Capture the cell that displays the provided text and extract its (x, y) central coordinate. 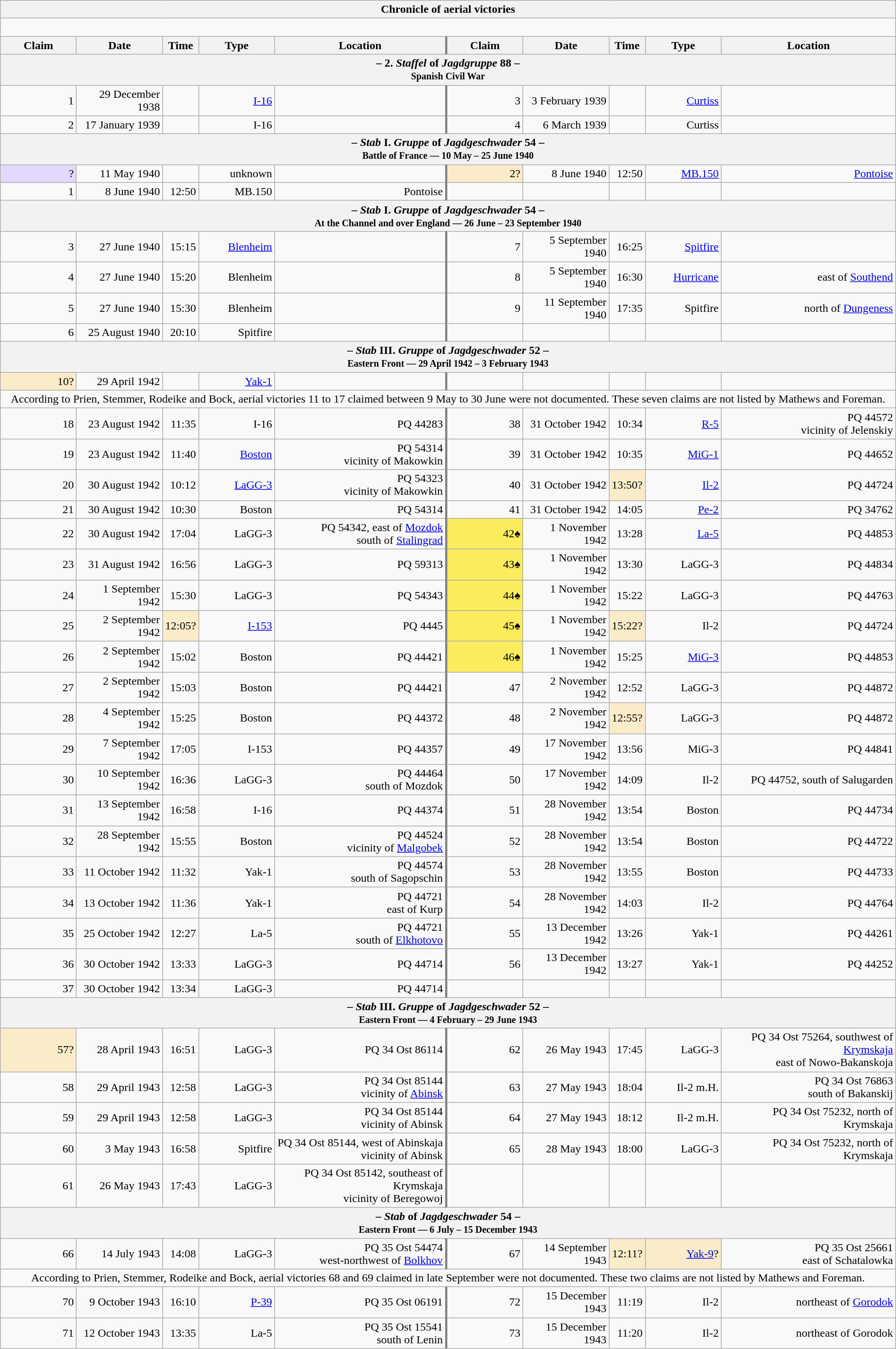
17:04 (181, 534)
11:36 (181, 902)
18 (39, 423)
49 (485, 748)
9 (485, 308)
PQ 54323vicinity of Makowkin (360, 485)
11 October 1942 (120, 872)
16:25 (627, 247)
5 (39, 308)
PQ 44524vicinity of Malgobek (360, 841)
PQ 34 Ost 86114 (360, 1050)
13:33 (181, 964)
13:50? (627, 485)
Yak-9? (683, 1253)
PQ 44574south of Sagopschin (360, 872)
PQ 34 Ost 75264, southwest of Krymskajaeast of Nowo-Bakanskoja (808, 1050)
14:09 (627, 780)
72 (485, 1302)
14:03 (627, 902)
35 (39, 934)
17:35 (627, 308)
12:05? (181, 626)
– Stab of Jagdgeschwader 54 –Eastern Front — 6 July – 15 December 1943 (448, 1223)
63 (485, 1087)
17:05 (181, 748)
62 (485, 1050)
PQ 34 Ost 85144, west of Abinskajavicinity of Abinsk (360, 1148)
PQ 59313 (360, 564)
20 (39, 485)
18:04 (627, 1087)
60 (39, 1148)
16:51 (181, 1050)
PQ 35 Ost 06191 (360, 1302)
PQ 4445 (360, 626)
58 (39, 1087)
44♠ (485, 595)
13:27 (627, 964)
east of Southend (808, 277)
30 (39, 780)
13:30 (627, 564)
PQ 44252 (808, 964)
13 September 1942 (120, 811)
PQ 54314 (360, 509)
64 (485, 1118)
PQ 44763 (808, 595)
14:05 (627, 509)
12:52 (627, 687)
28 (39, 718)
16:56 (181, 564)
12:27 (181, 934)
11:40 (181, 455)
PQ 44841 (808, 748)
PQ 44764 (808, 902)
15:02 (181, 657)
34 (39, 902)
13:34 (181, 988)
PQ 44357 (360, 748)
21 (39, 509)
73 (485, 1333)
22 (39, 534)
PQ 44374 (360, 811)
7 (485, 247)
38 (485, 423)
15:22 (627, 595)
42♠ (485, 534)
40 (485, 485)
57? (39, 1050)
28 April 1943 (120, 1050)
– 2. Staffel of Jagdgruppe 88 –Spanish Civil War (448, 70)
12:55? (627, 718)
10:34 (627, 423)
PQ 44372 (360, 718)
32 (39, 841)
PQ 54342, east of Mozdok south of Stalingrad (360, 534)
48 (485, 718)
8 (485, 277)
29 December 1938 (120, 100)
R-5 (683, 423)
53 (485, 872)
47 (485, 687)
71 (39, 1333)
10 September 1942 (120, 780)
50 (485, 780)
46♠ (485, 657)
16:10 (181, 1302)
PQ 44261 (808, 934)
Pe-2 (683, 509)
14 July 1943 (120, 1253)
12:11? (627, 1253)
14 September 1943 (566, 1253)
15:20 (181, 277)
28 May 1943 (566, 1148)
17:45 (627, 1050)
67 (485, 1253)
PQ 44722 (808, 841)
PQ 44834 (808, 564)
13:28 (627, 534)
31 August 1942 (120, 564)
12 October 1943 (120, 1333)
31 (39, 811)
PQ 44572vicinity of Jelenskiy (808, 423)
25 (39, 626)
11 September 1940 (566, 308)
– Stab I. Gruppe of Jagdgeschwader 54 –Battle of France — 10 May – 25 June 1940 (448, 149)
13:55 (627, 872)
10? (39, 381)
70 (39, 1302)
PQ 34762 (808, 509)
28 September 1942 (120, 841)
3 May 1943 (120, 1148)
PQ 44464south of Mozdok (360, 780)
18:12 (627, 1118)
41 (485, 509)
PQ 54314vicinity of Makowkin (360, 455)
54 (485, 902)
7 September 1942 (120, 748)
4 September 1942 (120, 718)
26 (39, 657)
PQ 34 Ost 85142, southeast of Krymskajavicinity of Beregowoj (360, 1186)
16:36 (181, 780)
13:26 (627, 934)
15:22? (627, 626)
3 February 1939 (566, 100)
PQ 44721east of Kurp (360, 902)
36 (39, 964)
MiG-1 (683, 455)
45♠ (485, 626)
66 (39, 1253)
PQ 54343 (360, 595)
11:20 (627, 1333)
23 (39, 564)
15:55 (181, 841)
43♠ (485, 564)
unknown (236, 173)
PQ 35 Ost 25661 east of Schatalowka (808, 1253)
? (39, 173)
6 (39, 333)
65 (485, 1148)
11:35 (181, 423)
PQ 44283 (360, 423)
19 (39, 455)
Chronicle of aerial victories (448, 9)
15:15 (181, 247)
PQ 44734 (808, 811)
PQ 35 Ost 54474 west-northwest of Bolkhov (360, 1253)
56 (485, 964)
PQ 44752, south of Salugarden (808, 780)
P-39 (236, 1302)
13:56 (627, 748)
PQ 44733 (808, 872)
6 March 1939 (566, 125)
11 May 1940 (120, 173)
1 September 1942 (120, 595)
PQ 44721south of Elkhotovo (360, 934)
33 (39, 872)
9 October 1943 (120, 1302)
10:35 (627, 455)
14:08 (181, 1253)
– Stab III. Gruppe of Jagdgeschwader 52 –Eastern Front — 29 April 1942 – 3 February 1943 (448, 357)
PQ 44652 (808, 455)
16:30 (627, 277)
24 (39, 595)
37 (39, 988)
2 (39, 125)
59 (39, 1118)
2? (485, 173)
17:43 (181, 1186)
13:35 (181, 1333)
13 October 1942 (120, 902)
PQ 34 Ost 76863south of Bakanskij (808, 1087)
61 (39, 1186)
29 (39, 748)
20:10 (181, 333)
15:03 (181, 687)
11:32 (181, 872)
25 August 1940 (120, 333)
29 April 1942 (120, 381)
Hurricane (683, 277)
11:19 (627, 1302)
– Stab III. Gruppe of Jagdgeschwader 52 –Eastern Front — 4 February – 29 June 1943 (448, 1013)
10:30 (181, 509)
52 (485, 841)
– Stab I. Gruppe of Jagdgeschwader 54 –At the Channel and over England — 26 June – 23 September 1940 (448, 215)
PQ 35 Ost 15541south of Lenin (360, 1333)
51 (485, 811)
39 (485, 455)
27 (39, 687)
10:12 (181, 485)
25 October 1942 (120, 934)
north of Dungeness (808, 308)
55 (485, 934)
18:00 (627, 1148)
17 January 1939 (120, 125)
